Pinpoint the cell where the given text exists, returning its [X, Y] midpoint coordinate. 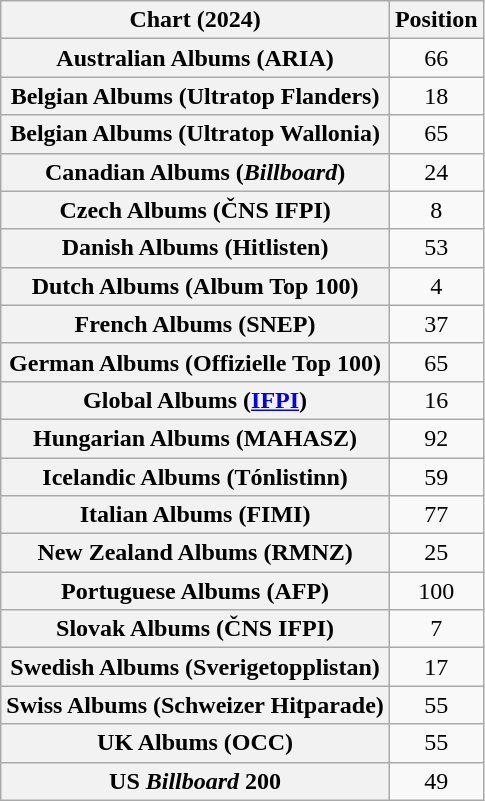
7 [436, 629]
37 [436, 324]
Danish Albums (Hitlisten) [196, 248]
Hungarian Albums (MAHASZ) [196, 438]
Position [436, 20]
49 [436, 781]
Global Albums (IFPI) [196, 400]
Belgian Albums (Ultratop Wallonia) [196, 134]
25 [436, 553]
92 [436, 438]
Slovak Albums (ČNS IFPI) [196, 629]
4 [436, 286]
24 [436, 172]
18 [436, 96]
Portuguese Albums (AFP) [196, 591]
59 [436, 477]
Swiss Albums (Schweizer Hitparade) [196, 705]
Dutch Albums (Album Top 100) [196, 286]
Canadian Albums (Billboard) [196, 172]
53 [436, 248]
French Albums (SNEP) [196, 324]
Belgian Albums (Ultratop Flanders) [196, 96]
100 [436, 591]
16 [436, 400]
Italian Albums (FIMI) [196, 515]
8 [436, 210]
66 [436, 58]
77 [436, 515]
UK Albums (OCC) [196, 743]
German Albums (Offizielle Top 100) [196, 362]
New Zealand Albums (RMNZ) [196, 553]
Swedish Albums (Sverigetopplistan) [196, 667]
US Billboard 200 [196, 781]
Australian Albums (ARIA) [196, 58]
Czech Albums (ČNS IFPI) [196, 210]
17 [436, 667]
Icelandic Albums (Tónlistinn) [196, 477]
Chart (2024) [196, 20]
